Scan for the cell matching the given text and deliver its [x, y] coordinate at center. 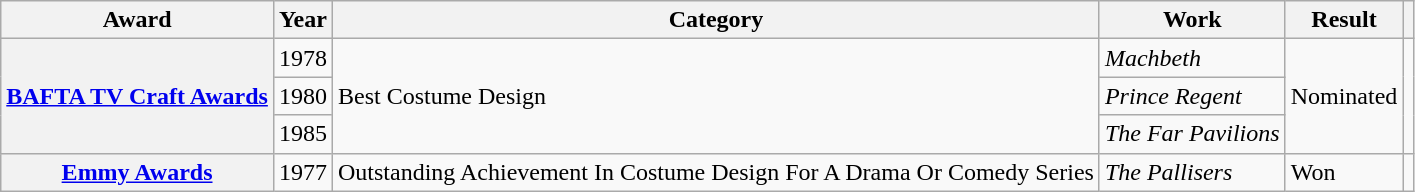
1977 [302, 172]
Nominated [1344, 96]
Year [302, 20]
Outstanding Achievement In Costume Design For A Drama Or Comedy Series [716, 172]
Won [1344, 172]
Best Costume Design [716, 96]
The Pallisers [1192, 172]
1978 [302, 58]
The Far Pavilions [1192, 134]
Result [1344, 20]
Work [1192, 20]
Machbeth [1192, 58]
BAFTA TV Craft Awards [138, 96]
1980 [302, 96]
Award [138, 20]
1985 [302, 134]
Prince Regent [1192, 96]
Category [716, 20]
Emmy Awards [138, 172]
